Extract the (X, Y) coordinate from the center of the cell holding the provided text.  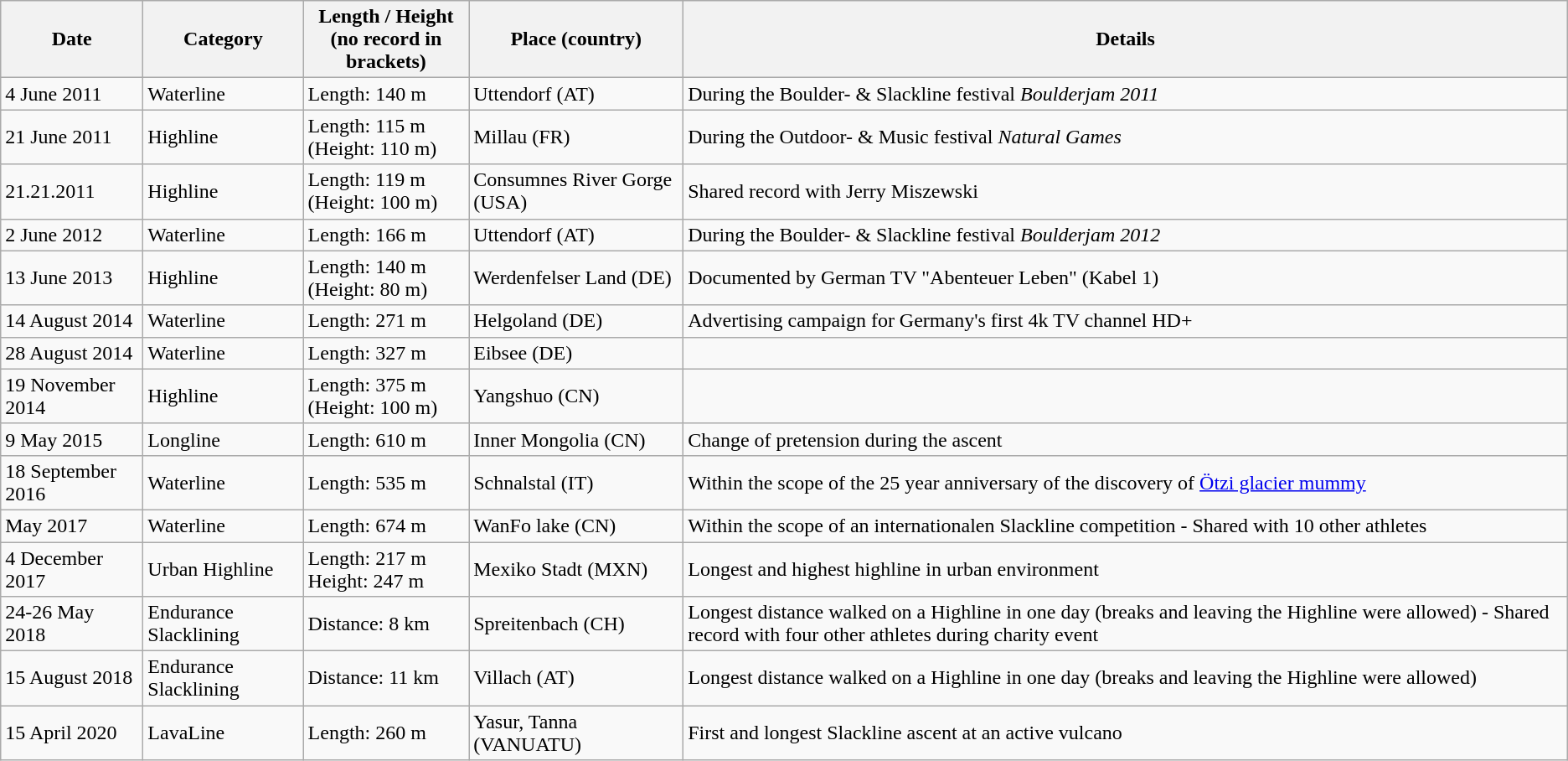
2 June 2012 (72, 235)
Longline (223, 439)
Inner Mongolia (CN) (576, 439)
Werdenfelser Land (DE) (576, 278)
Place (country) (576, 39)
Change of pretension during the ascent (1126, 439)
Helgoland (DE) (576, 321)
Within the scope of an internationalen Slackline competition - Shared with 10 other athletes (1126, 525)
19 November 2014 (72, 396)
Yasur, Tanna (VANUATU) (576, 733)
Length: 375 m(Height: 100 m) (386, 396)
During the Boulder- & Slackline festival Boulderjam 2011 (1126, 94)
Longest distance walked on a Highline in one day (breaks and leaving the Highline were allowed) (1126, 679)
Length: 217 mHeight: 247 m (386, 568)
13 June 2013 (72, 278)
Spreitenbach (CH) (576, 624)
Length: 115 m(Height: 110 m) (386, 137)
Length / Height(no record in brackets) (386, 39)
Schnalstal (IT) (576, 483)
Villach (AT) (576, 679)
Eibsee (DE) (576, 353)
14 August 2014 (72, 321)
Date (72, 39)
28 August 2014 (72, 353)
Length: 674 m (386, 525)
Consumnes River Gorge (USA) (576, 191)
Longest and highest highline in urban environment (1126, 568)
Mexiko Stadt (MXN) (576, 568)
During the Outdoor- & Music festival Natural Games (1126, 137)
9 May 2015 (72, 439)
Shared record with Jerry Miszewski (1126, 191)
24-26 May 2018 (72, 624)
First and longest Slackline ascent at an active vulcano (1126, 733)
4 December 2017 (72, 568)
LavaLine (223, 733)
Length: 140 m (386, 94)
4 June 2011 (72, 94)
Length: 166 m (386, 235)
15 April 2020 (72, 733)
Urban Highline (223, 568)
WanFo lake (CN) (576, 525)
Length: 119 m(Height: 100 m) (386, 191)
Length: 260 m (386, 733)
Distance: 8 km (386, 624)
21.21.2011 (72, 191)
Documented by German TV "Abenteuer Leben" (Kabel 1) (1126, 278)
18 September 2016 (72, 483)
Length: 610 m (386, 439)
Length: 140 m(Height: 80 m) (386, 278)
Advertising campaign for Germany's first 4k TV channel HD+ (1126, 321)
Length: 327 m (386, 353)
21 June 2011 (72, 137)
Category (223, 39)
Millau (FR) (576, 137)
Distance: 11 km (386, 679)
Length: 271 m (386, 321)
May 2017 (72, 525)
During the Boulder- & Slackline festival Boulderjam 2012 (1126, 235)
Yangshuo (CN) (576, 396)
15 August 2018 (72, 679)
Within the scope of the 25 year anniversary of the discovery of Ötzi glacier mummy (1126, 483)
Length: 535 m (386, 483)
Details (1126, 39)
